Provide the (X, Y) coordinate of the cell's center where the given text is located.  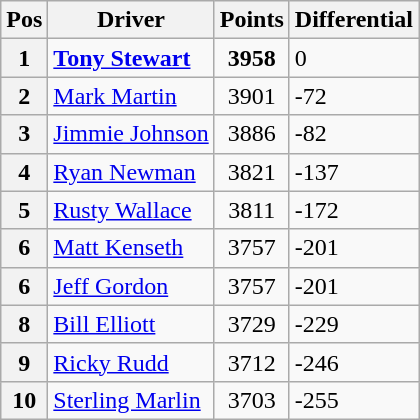
3958 (252, 58)
9 (24, 362)
Pos (24, 20)
-82 (354, 134)
2 (24, 96)
1 (24, 58)
10 (24, 400)
Differential (354, 20)
5 (24, 210)
Tony Stewart (131, 58)
-255 (354, 400)
Jimmie Johnson (131, 134)
-229 (354, 324)
Jeff Gordon (131, 286)
Ricky Rudd (131, 362)
Mark Martin (131, 96)
3 (24, 134)
-246 (354, 362)
-72 (354, 96)
-172 (354, 210)
Ryan Newman (131, 172)
Matt Kenseth (131, 248)
3901 (252, 96)
3886 (252, 134)
3703 (252, 400)
4 (24, 172)
Rusty Wallace (131, 210)
Sterling Marlin (131, 400)
3729 (252, 324)
8 (24, 324)
3712 (252, 362)
-137 (354, 172)
Bill Elliott (131, 324)
Points (252, 20)
3811 (252, 210)
0 (354, 58)
Driver (131, 20)
3821 (252, 172)
